Extract the (x, y) coordinate from the center of the cell holding the provided text.  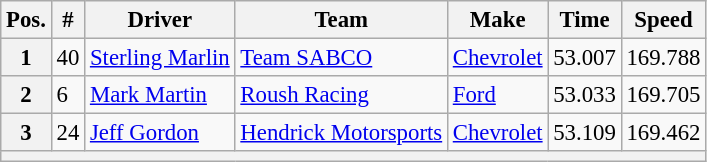
2 (26, 95)
# (68, 20)
Team (341, 20)
6 (68, 95)
169.705 (664, 95)
Team SABCO (341, 58)
169.788 (664, 58)
40 (68, 58)
Make (497, 20)
Hendrick Motorsports (341, 133)
Jeff Gordon (160, 133)
Roush Racing (341, 95)
169.462 (664, 133)
24 (68, 133)
Ford (497, 95)
Sterling Marlin (160, 58)
53.007 (584, 58)
Pos. (26, 20)
Mark Martin (160, 95)
53.033 (584, 95)
Speed (664, 20)
1 (26, 58)
Driver (160, 20)
53.109 (584, 133)
Time (584, 20)
3 (26, 133)
